Determine the (x, y) coordinate at the center of the cell enclosing the given text.  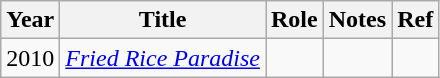
Fried Rice Paradise (163, 58)
Year (30, 20)
2010 (30, 58)
Role (295, 20)
Title (163, 20)
Ref (416, 20)
Notes (357, 20)
